Search for the cell housing the specified text and yield its (X, Y) center coordinate. 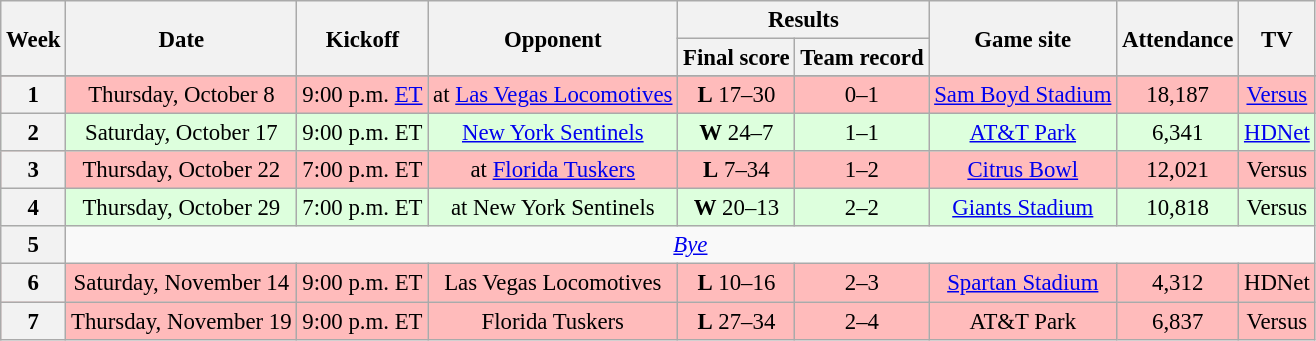
L 10–16 (736, 283)
New York Sentinels (553, 133)
Florida Tuskers (553, 321)
5 (34, 245)
Game site (1023, 38)
2–2 (862, 208)
Bye (690, 245)
Final score (736, 58)
L 7–34 (736, 170)
0–1 (862, 95)
12,021 (1178, 170)
Saturday, November 14 (182, 283)
Sam Boyd Stadium (1023, 95)
2–3 (862, 283)
Las Vegas Locomotives (553, 283)
4 (34, 208)
18,187 (1178, 95)
W 24–7 (736, 133)
Opponent (553, 38)
2 (34, 133)
TV (1277, 38)
1 (34, 95)
6 (34, 283)
Thursday, October 29 (182, 208)
Team record (862, 58)
Week (34, 38)
1–1 (862, 133)
6,837 (1178, 321)
Results (804, 20)
at Florida Tuskers (553, 170)
Thursday, October 8 (182, 95)
3 (34, 170)
1–2 (862, 170)
Saturday, October 17 (182, 133)
Thursday, November 19 (182, 321)
Thursday, October 22 (182, 170)
W 20–13 (736, 208)
4,312 (1178, 283)
Kickoff (362, 38)
Date (182, 38)
2–4 (862, 321)
Spartan Stadium (1023, 283)
7 (34, 321)
6,341 (1178, 133)
at New York Sentinels (553, 208)
Giants Stadium (1023, 208)
L 17–30 (736, 95)
L 27–34 (736, 321)
Citrus Bowl (1023, 170)
Attendance (1178, 38)
at Las Vegas Locomotives (553, 95)
10,818 (1178, 208)
